Extract the (X, Y) coordinate from the center of the cell holding the provided text.  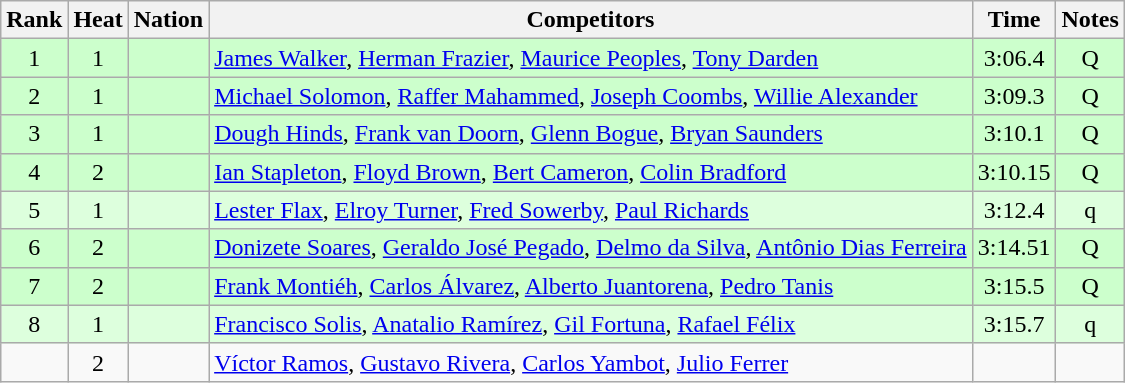
Donizete Soares, Geraldo José Pegado, Delmo da Silva, Antônio Dias Ferreira (591, 248)
Time (1014, 20)
Frank Montiéh, Carlos Álvarez, Alberto Juantorena, Pedro Tanis (591, 286)
Rank (34, 20)
Víctor Ramos, Gustavo Rivera, Carlos Yambot, Julio Ferrer (591, 362)
5 (34, 210)
Lester Flax, Elroy Turner, Fred Sowerby, Paul Richards (591, 210)
3:14.51 (1014, 248)
Francisco Solis, Anatalio Ramírez, Gil Fortuna, Rafael Félix (591, 324)
7 (34, 286)
Michael Solomon, Raffer Mahammed, Joseph Coombs, Willie Alexander (591, 96)
James Walker, Herman Frazier, Maurice Peoples, Tony Darden (591, 58)
3 (34, 134)
3:12.4 (1014, 210)
3:10.1 (1014, 134)
Dough Hinds, Frank van Doorn, Glenn Bogue, Bryan Saunders (591, 134)
Ian Stapleton, Floyd Brown, Bert Cameron, Colin Bradford (591, 172)
3:10.15 (1014, 172)
Nation (168, 20)
Competitors (591, 20)
6 (34, 248)
3:15.5 (1014, 286)
8 (34, 324)
3:15.7 (1014, 324)
Heat (98, 20)
3:06.4 (1014, 58)
4 (34, 172)
3:09.3 (1014, 96)
Notes (1090, 20)
